For the text-containing cell, return its midpoint in (x, y) coordinate format. 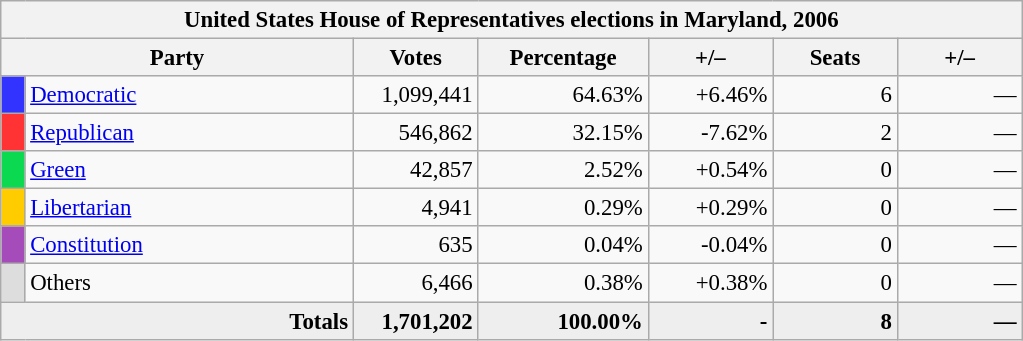
6 (836, 95)
1,099,441 (416, 95)
United States House of Representatives elections in Maryland, 2006 (512, 20)
0.04% (563, 245)
1,701,202 (416, 321)
+0.54% (710, 170)
+0.38% (710, 283)
Republican (189, 133)
2.52% (563, 170)
0.29% (563, 208)
100.00% (563, 321)
+0.29% (710, 208)
Percentage (563, 58)
Votes (416, 58)
0.38% (563, 283)
635 (416, 245)
32.15% (563, 133)
Others (189, 283)
4,941 (416, 208)
Seats (836, 58)
6,466 (416, 283)
-0.04% (710, 245)
Constitution (189, 245)
64.63% (563, 95)
- (710, 321)
Green (189, 170)
Democratic (189, 95)
42,857 (416, 170)
+6.46% (710, 95)
2 (836, 133)
8 (836, 321)
Party (178, 58)
Totals (178, 321)
-7.62% (710, 133)
Libertarian (189, 208)
546,862 (416, 133)
